Extract the [x, y] coordinate from the center of the cell holding the provided text.  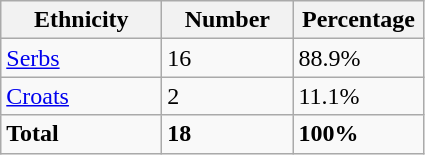
Ethnicity [82, 20]
16 [228, 58]
100% [358, 134]
88.9% [358, 58]
Serbs [82, 58]
Percentage [358, 20]
Croats [82, 96]
11.1% [358, 96]
18 [228, 134]
Total [82, 134]
Number [228, 20]
2 [228, 96]
